Locate the cell with the specified text and output its [X, Y] center coordinate. 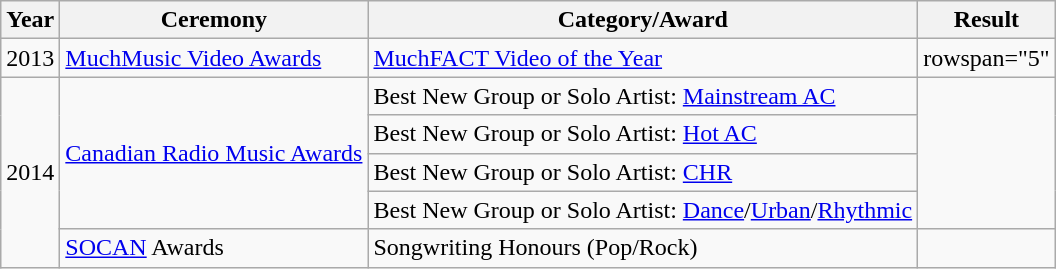
Best New Group or Solo Artist: Dance/Urban/Rhythmic [643, 210]
Canadian Radio Music Awards [214, 153]
rowspan="5" [987, 58]
SOCAN Awards [214, 248]
MuchFACT Video of the Year [643, 58]
Songwriting Honours (Pop/Rock) [643, 248]
Result [987, 20]
Best New Group or Solo Artist: Mainstream AC [643, 96]
2013 [30, 58]
Ceremony [214, 20]
Best New Group or Solo Artist: CHR [643, 172]
2014 [30, 172]
Category/Award [643, 20]
MuchMusic Video Awards [214, 58]
Year [30, 20]
Best New Group or Solo Artist: Hot AC [643, 134]
